Provide the (x, y) coordinate of the cell's center where the given text is located.  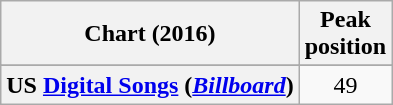
49 (345, 85)
Peakposition (345, 34)
Chart (2016) (150, 34)
US Digital Songs (Billboard) (150, 85)
